Output the [X, Y] coordinate of the center of the cell containing the given text.  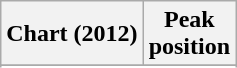
Peakposition [189, 34]
Chart (2012) [72, 34]
